Detect which cell encompasses the target text, then output its [X, Y] center coordinate. 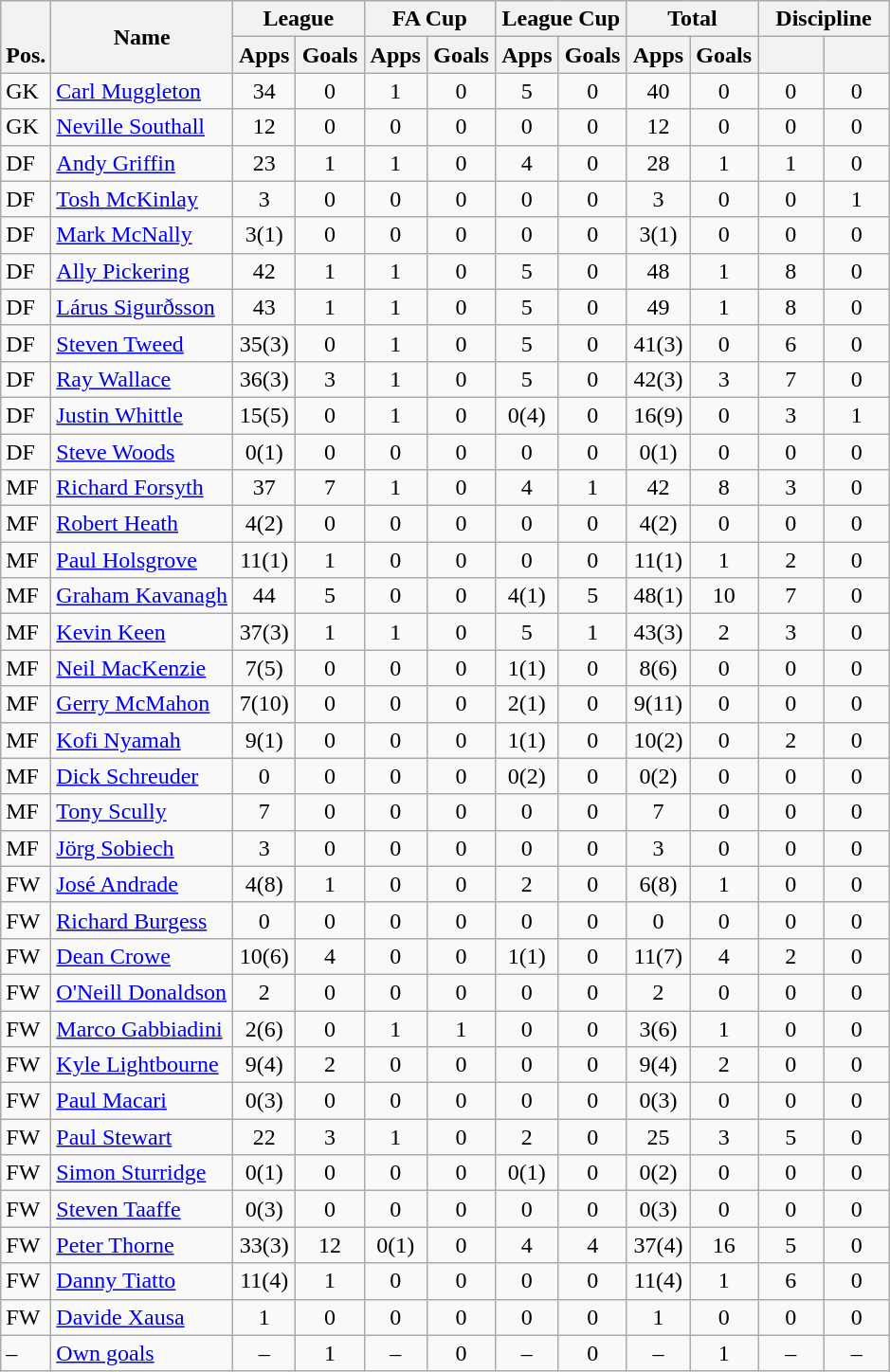
Simon Sturridge [142, 1173]
Kofi Nyamah [142, 740]
Robert Heath [142, 524]
Paul Holsgrove [142, 560]
José Andrade [142, 884]
Dick Schreuder [142, 776]
Neil MacKenzie [142, 668]
8(6) [658, 668]
10 [724, 596]
10(2) [658, 740]
48(1) [658, 596]
Graham Kavanagh [142, 596]
Lárus Sigurðsson [142, 307]
9(1) [263, 740]
44 [263, 596]
9(11) [658, 704]
Tosh McKinlay [142, 199]
Neville Southall [142, 127]
16(9) [658, 415]
34 [263, 91]
35(3) [263, 343]
Name [142, 37]
0(4) [527, 415]
Ray Wallace [142, 379]
Carl Muggleton [142, 91]
Jörg Sobiech [142, 848]
42(3) [658, 379]
48 [658, 271]
Pos. [27, 37]
League Cup [561, 19]
Kyle Lightbourne [142, 1065]
Peter Thorne [142, 1245]
Ally Pickering [142, 271]
28 [658, 163]
7(5) [263, 668]
11(7) [658, 956]
41(3) [658, 343]
4(8) [263, 884]
43 [263, 307]
Tony Scully [142, 812]
Mark McNally [142, 235]
FA Cup [430, 19]
Davide Xausa [142, 1317]
Richard Burgess [142, 920]
Paul Macari [142, 1101]
Gerry McMahon [142, 704]
10(6) [263, 956]
7(10) [263, 704]
League [298, 19]
Own goals [142, 1353]
Marco Gabbiadini [142, 1028]
16 [724, 1245]
37(3) [263, 632]
23 [263, 163]
4(1) [527, 596]
Total [692, 19]
Danny Tiatto [142, 1281]
2(6) [263, 1028]
2(1) [527, 704]
Steven Taaffe [142, 1209]
22 [263, 1137]
15(5) [263, 415]
Steven Tweed [142, 343]
O'Neill Donaldson [142, 992]
Richard Forsyth [142, 488]
37(4) [658, 1245]
49 [658, 307]
Paul Stewart [142, 1137]
Justin Whittle [142, 415]
Dean Crowe [142, 956]
Steve Woods [142, 452]
Discipline [825, 19]
Andy Griffin [142, 163]
6(8) [658, 884]
40 [658, 91]
3(6) [658, 1028]
43(3) [658, 632]
25 [658, 1137]
Kevin Keen [142, 632]
33(3) [263, 1245]
37 [263, 488]
36(3) [263, 379]
